Detect which cell encompasses the target text, then output its (X, Y) center coordinate. 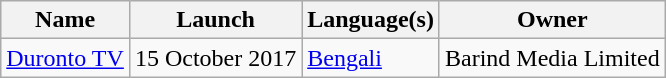
Duronto TV (66, 58)
Name (66, 20)
Owner (552, 20)
15 October 2017 (215, 58)
Language(s) (371, 20)
Launch (215, 20)
Barind Media Limited (552, 58)
Bengali (371, 58)
